Provide the (X, Y) coordinate of the cell's center where the given text is located.  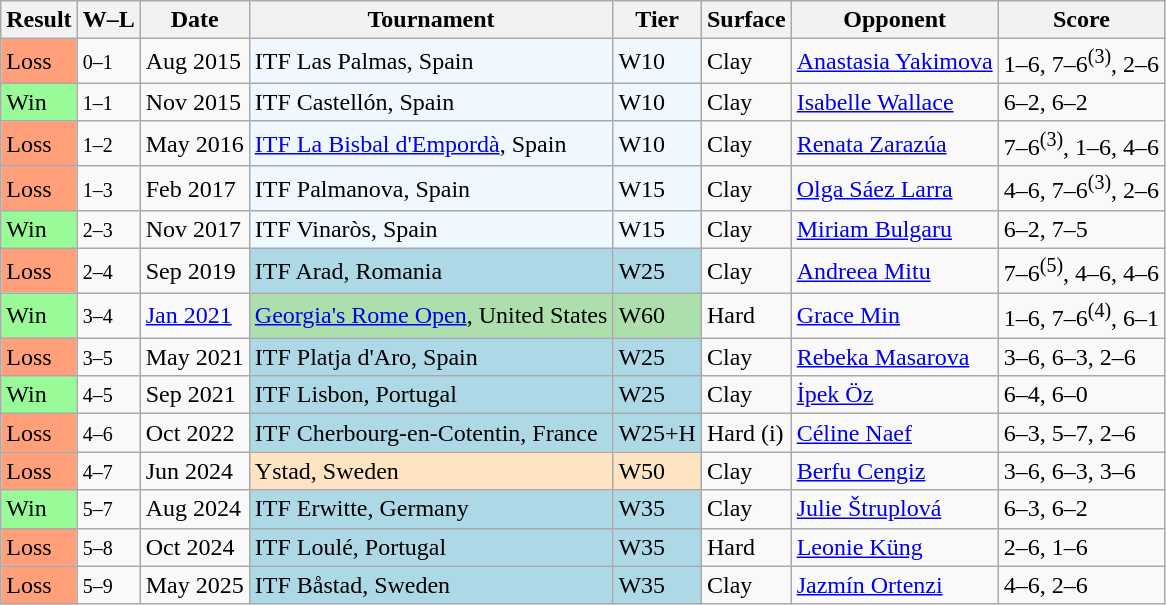
ITF Arad, Romania (431, 272)
6–3, 6–2 (1081, 509)
Result (39, 20)
W25+H (658, 433)
Sep 2021 (194, 395)
2–3 (108, 230)
Oct 2024 (194, 547)
W60 (658, 316)
Score (1081, 20)
Julie Štruplová (894, 509)
3–6, 6–3, 2–6 (1081, 357)
Nov 2017 (194, 230)
ITF La Bisbal d'Empordà, Spain (431, 144)
0–1 (108, 62)
Miriam Bulgaru (894, 230)
1–6, 7–6(4), 6–1 (1081, 316)
Aug 2024 (194, 509)
Nov 2015 (194, 102)
6–2, 6–2 (1081, 102)
May 2025 (194, 585)
Hard (i) (746, 433)
4–5 (108, 395)
ITF Platja d'Aro, Spain (431, 357)
ITF Erwitte, Germany (431, 509)
2–6, 1–6 (1081, 547)
ITF Båstad, Sweden (431, 585)
5–8 (108, 547)
6–2, 7–5 (1081, 230)
Sep 2019 (194, 272)
Jazmín Ortenzi (894, 585)
Feb 2017 (194, 188)
W–L (108, 20)
ITF Palmanova, Spain (431, 188)
İpek Öz (894, 395)
7–6(3), 1–6, 4–6 (1081, 144)
6–4, 6–0 (1081, 395)
ITF Lisbon, Portugal (431, 395)
4–6, 7–6(3), 2–6 (1081, 188)
Date (194, 20)
4–7 (108, 471)
Oct 2022 (194, 433)
Opponent (894, 20)
3–4 (108, 316)
Andreea Mitu (894, 272)
Aug 2015 (194, 62)
Rebeka Masarova (894, 357)
Georgia's Rome Open, United States (431, 316)
May 2021 (194, 357)
May 2016 (194, 144)
4–6 (108, 433)
6–3, 5–7, 2–6 (1081, 433)
3–6, 6–3, 3–6 (1081, 471)
Jun 2024 (194, 471)
ITF Cherbourg-en-Cotentin, France (431, 433)
1–2 (108, 144)
7–6(5), 4–6, 4–6 (1081, 272)
1–3 (108, 188)
Céline Naef (894, 433)
Ystad, Sweden (431, 471)
5–7 (108, 509)
Tournament (431, 20)
5–9 (108, 585)
Berfu Cengiz (894, 471)
ITF Castellón, Spain (431, 102)
Leonie Küng (894, 547)
2–4 (108, 272)
Isabelle Wallace (894, 102)
1–6, 7–6(3), 2–6 (1081, 62)
Jan 2021 (194, 316)
ITF Vinaròs, Spain (431, 230)
4–6, 2–6 (1081, 585)
Tier (658, 20)
1–1 (108, 102)
Surface (746, 20)
Anastasia Yakimova (894, 62)
ITF Loulé, Portugal (431, 547)
Olga Sáez Larra (894, 188)
3–5 (108, 357)
ITF Las Palmas, Spain (431, 62)
Renata Zarazúa (894, 144)
W50 (658, 471)
Grace Min (894, 316)
